Scan for the cell matching the given text and deliver its [x, y] coordinate at center. 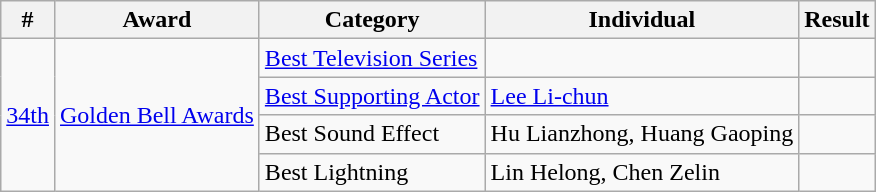
# [28, 20]
Hu Lianzhong, Huang Gaoping [642, 134]
Best Lightning [372, 172]
Best Television Series [372, 58]
Lin Helong, Chen Zelin [642, 172]
34th [28, 115]
Result [837, 20]
Best Sound Effect [372, 134]
Best Supporting Actor [372, 96]
Lee Li-chun [642, 96]
Golden Bell Awards [156, 115]
Award [156, 20]
Individual [642, 20]
Category [372, 20]
